Capture the cell that displays the provided text and extract its (X, Y) central coordinate. 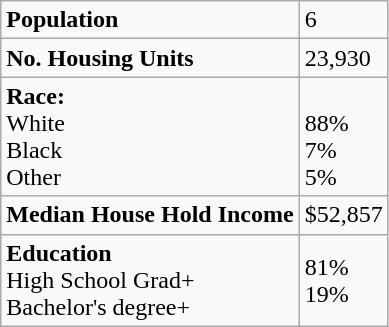
88%7%5% (344, 136)
EducationHigh School Grad+Bachelor's degree+ (150, 280)
6 (344, 20)
Median House Hold Income (150, 215)
Race:WhiteBlackOther (150, 136)
$52,857 (344, 215)
23,930 (344, 58)
No. Housing Units (150, 58)
81%19% (344, 280)
Population (150, 20)
